Provide the [x, y] coordinate of the cell's center where the given text is located.  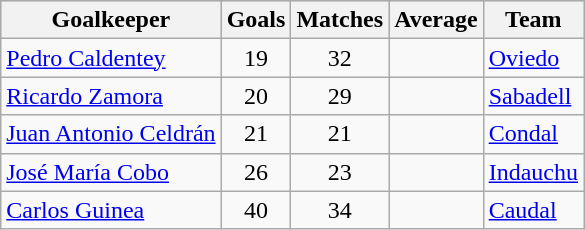
26 [256, 172]
Ricardo Zamora [111, 96]
Caudal [533, 210]
Oviedo [533, 58]
Goals [256, 20]
34 [340, 210]
José María Cobo [111, 172]
Matches [340, 20]
Juan Antonio Celdrán [111, 134]
Carlos Guinea [111, 210]
29 [340, 96]
Average [436, 20]
Team [533, 20]
23 [340, 172]
20 [256, 96]
Indauchu [533, 172]
32 [340, 58]
Pedro Caldentey [111, 58]
Sabadell [533, 96]
19 [256, 58]
40 [256, 210]
Goalkeeper [111, 20]
Condal [533, 134]
